Return the (x, y) coordinate for the center point of the cell that contains the specified text.  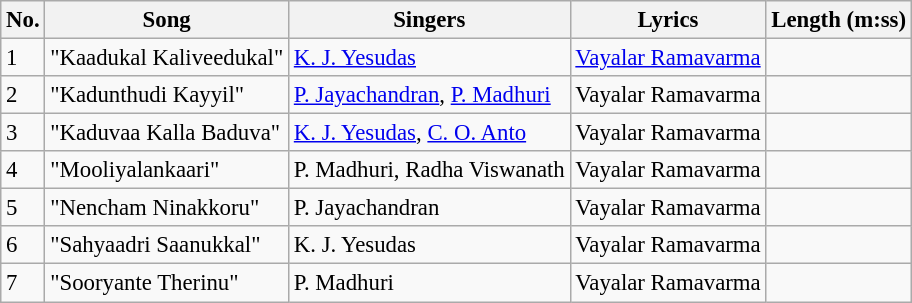
"Sahyaadri Saanukkal" (167, 245)
"Kaadukal Kaliveedukal" (167, 58)
No. (23, 20)
1 (23, 58)
5 (23, 208)
P. Madhuri, Radha Viswanath (430, 170)
4 (23, 170)
"Kadunthudi Kayyil" (167, 95)
"Mooliyalankaari" (167, 170)
3 (23, 133)
7 (23, 283)
"Nencham Ninakkoru" (167, 208)
P. Jayachandran (430, 208)
Lyrics (668, 20)
Singers (430, 20)
"Sooryante Therinu" (167, 283)
Song (167, 20)
"Kaduvaa Kalla Baduva" (167, 133)
6 (23, 245)
P. Madhuri (430, 283)
Length (m:ss) (838, 20)
2 (23, 95)
P. Jayachandran, P. Madhuri (430, 95)
K. J. Yesudas, C. O. Anto (430, 133)
